Pinpoint the cell where the given text exists, returning its (X, Y) midpoint coordinate. 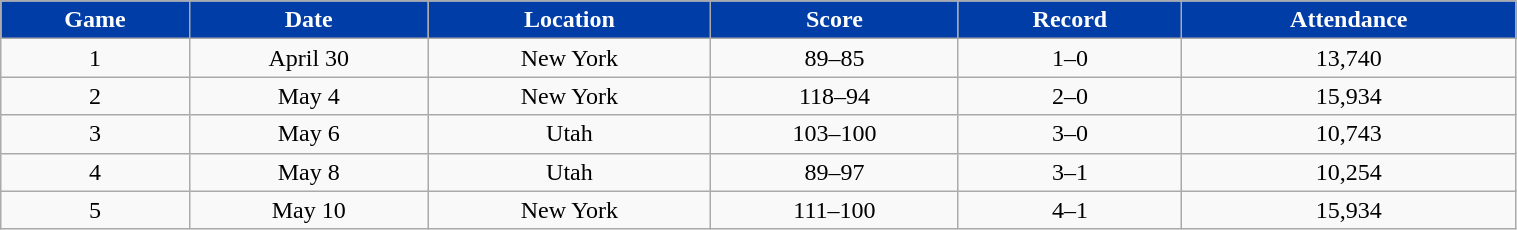
2 (96, 96)
April 30 (308, 58)
5 (96, 210)
4 (96, 172)
Game (96, 20)
4–1 (1070, 210)
118–94 (835, 96)
3–1 (1070, 172)
89–97 (835, 172)
111–100 (835, 210)
1–0 (1070, 58)
Date (308, 20)
1 (96, 58)
Score (835, 20)
Record (1070, 20)
May 4 (308, 96)
103–100 (835, 134)
Attendance (1349, 20)
13,740 (1349, 58)
89–85 (835, 58)
May 10 (308, 210)
10,743 (1349, 134)
Location (569, 20)
3–0 (1070, 134)
10,254 (1349, 172)
2–0 (1070, 96)
May 8 (308, 172)
3 (96, 134)
May 6 (308, 134)
